Find where the given text appears and provide that cell's center as [x, y] coordinate. 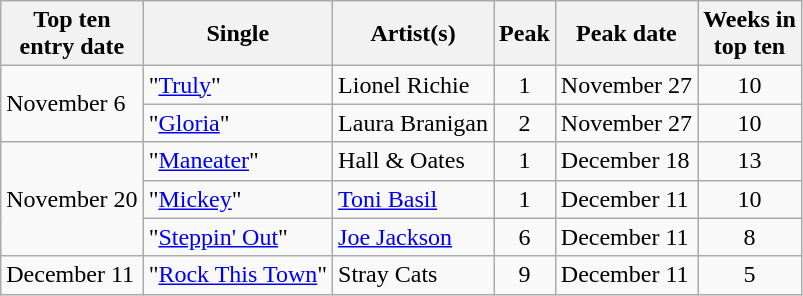
Toni Basil [414, 199]
Weeks intop ten [750, 34]
Single [238, 34]
2 [525, 123]
Joe Jackson [414, 237]
Artist(s) [414, 34]
Hall & Oates [414, 161]
Stray Cats [414, 275]
"Gloria" [238, 123]
Top tenentry date [72, 34]
"Maneater" [238, 161]
"Mickey" [238, 199]
8 [750, 237]
Lionel Richie [414, 85]
9 [525, 275]
"Truly" [238, 85]
"Rock This Town" [238, 275]
Peak date [626, 34]
November 6 [72, 104]
November 20 [72, 199]
December 18 [626, 161]
13 [750, 161]
6 [525, 237]
"Steppin' Out" [238, 237]
Peak [525, 34]
5 [750, 275]
Laura Branigan [414, 123]
